Return (X, Y) of the center of cell containing provided text 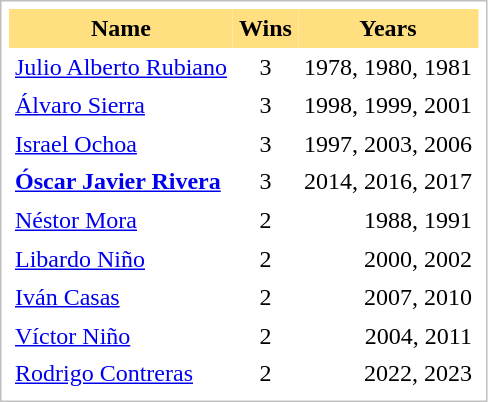
Álvaro Sierra (121, 105)
1988, 1991 (388, 220)
Julio Alberto Rubiano (121, 66)
1978, 1980, 1981 (388, 66)
2022, 2023 (388, 374)
2007, 2010 (388, 297)
2004, 2011 (388, 335)
Víctor Niño (121, 335)
Years (388, 28)
1997, 2003, 2006 (388, 143)
Wins (266, 28)
Iván Casas (121, 297)
Óscar Javier Rivera (121, 182)
Néstor Mora (121, 220)
1998, 1999, 2001 (388, 105)
Israel Ochoa (121, 143)
2000, 2002 (388, 258)
Name (121, 28)
Libardo Niño (121, 258)
Rodrigo Contreras (121, 374)
2014, 2016, 2017 (388, 182)
